Pinpoint the cell where the given text exists, returning its [X, Y] midpoint coordinate. 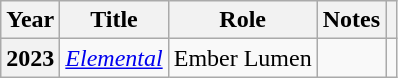
Notes [351, 20]
Year [30, 20]
Ember Lumen [242, 58]
Role [242, 20]
Elemental [114, 58]
Title [114, 20]
2023 [30, 58]
